Find where the given text appears and provide that cell's center as (X, Y) coordinate. 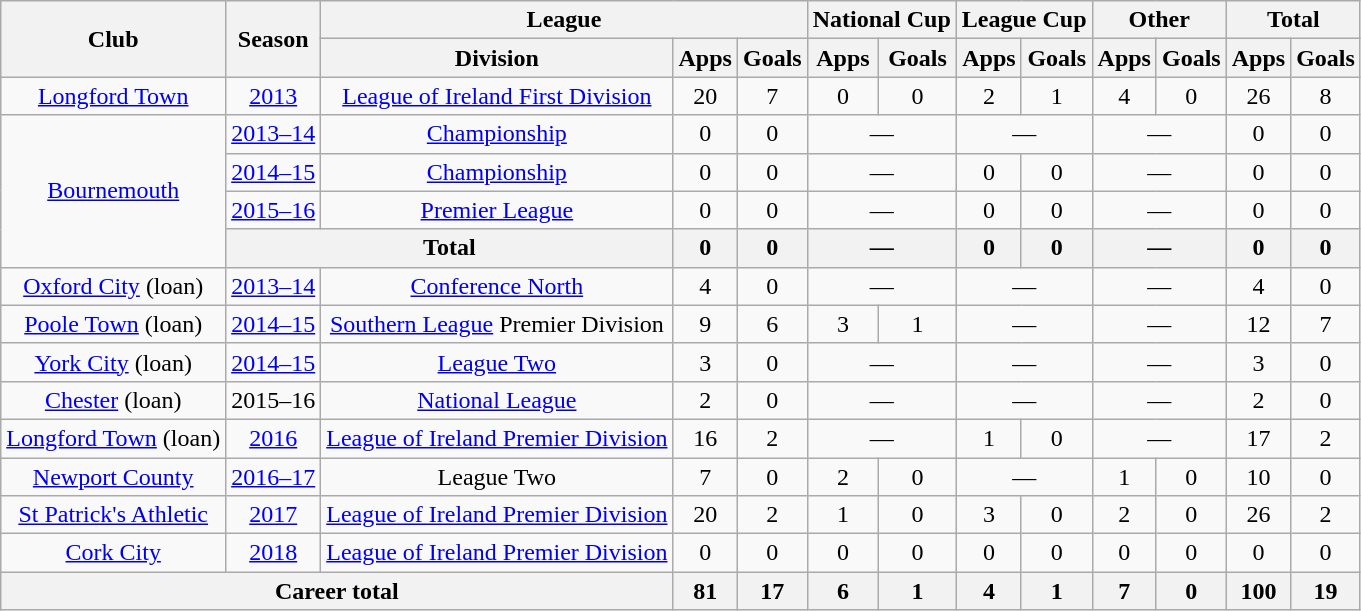
York City (loan) (114, 362)
Southern League Premier Division (497, 324)
League of Ireland First Division (497, 96)
Poole Town (loan) (114, 324)
League Cup (1024, 20)
Bournemouth (114, 191)
8 (1326, 96)
St Patrick's Athletic (114, 515)
2018 (274, 553)
National League (497, 400)
National Cup (882, 20)
Longford Town (114, 96)
2017 (274, 515)
2013 (274, 96)
Oxford City (loan) (114, 286)
81 (705, 591)
10 (1258, 477)
Premier League (497, 210)
Cork City (114, 553)
Other (1159, 20)
League (564, 20)
Longford Town (loan) (114, 438)
2016 (274, 438)
12 (1258, 324)
Division (497, 58)
Conference North (497, 286)
2016–17 (274, 477)
19 (1326, 591)
Season (274, 39)
Club (114, 39)
16 (705, 438)
Newport County (114, 477)
Chester (loan) (114, 400)
9 (705, 324)
Career total (337, 591)
100 (1258, 591)
